Find where the given text appears and provide that cell's center as [x, y] coordinate. 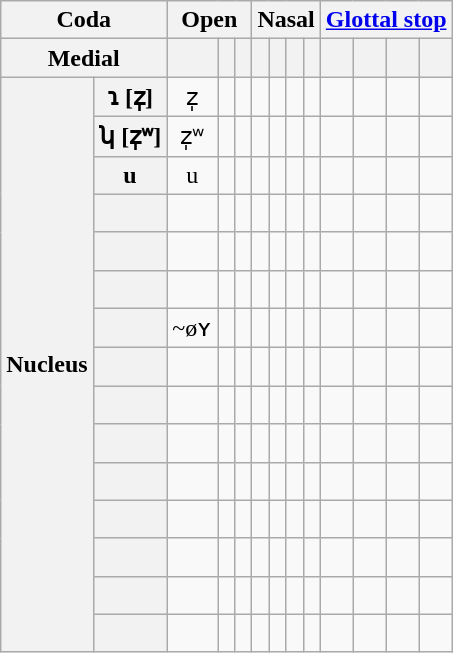
z̩ [192, 97]
Medial [84, 58]
Nucleus [47, 364]
ɿ [z̩] [130, 97]
~øʏ [192, 328]
ʮ [z̩ʷ] [130, 136]
z̩ʷ [192, 136]
Coda [84, 20]
Glottal stop [386, 20]
Open [210, 20]
Nasal [286, 20]
